Determine the (x, y) coordinate at the center of the cell enclosing the given text.  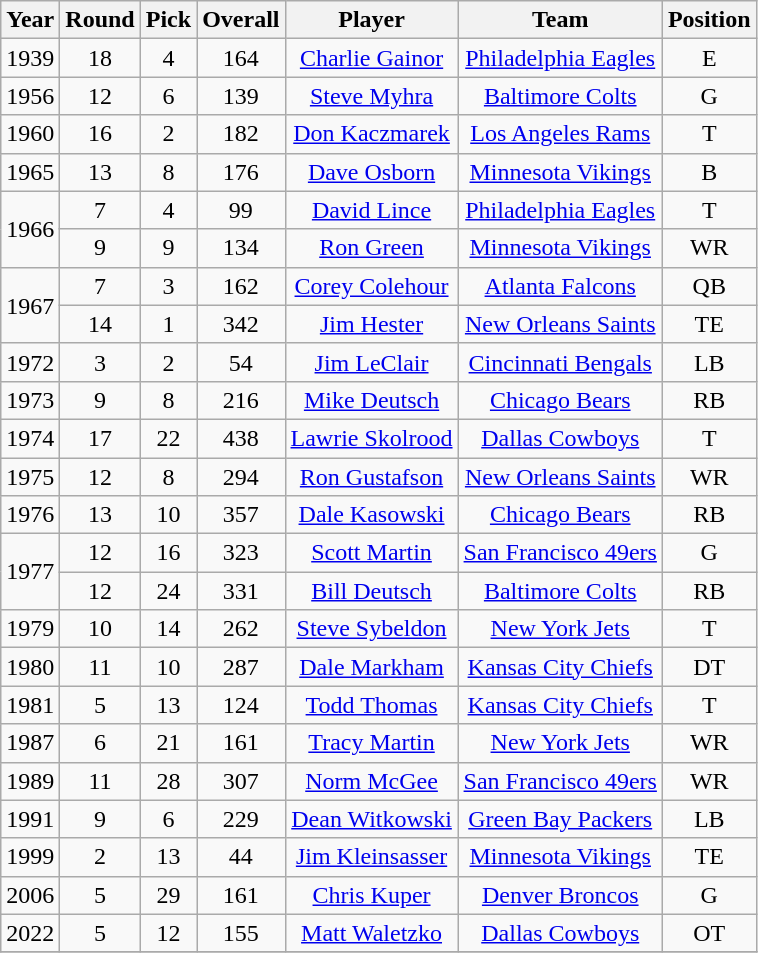
17 (100, 438)
1975 (30, 477)
Jim Hester (372, 324)
262 (241, 629)
1976 (30, 515)
Position (709, 20)
Mike Deutsch (372, 400)
1991 (30, 819)
24 (168, 591)
Round (100, 20)
Steve Sybeldon (372, 629)
1966 (30, 229)
1939 (30, 58)
22 (168, 438)
Dave Osborn (372, 172)
1967 (30, 305)
1989 (30, 781)
1999 (30, 857)
Matt Waletzko (372, 933)
Dale Kasowski (372, 515)
164 (241, 58)
1974 (30, 438)
Jim LeClair (372, 362)
1980 (30, 667)
Scott Martin (372, 553)
1960 (30, 134)
Corey Colehour (372, 286)
Ron Gustafson (372, 477)
Steve Myhra (372, 96)
1979 (30, 629)
Norm McGee (372, 781)
139 (241, 96)
1973 (30, 400)
Tracy Martin (372, 743)
182 (241, 134)
2022 (30, 933)
155 (241, 933)
Lawrie Skolrood (372, 438)
QB (709, 286)
1 (168, 324)
1977 (30, 572)
44 (241, 857)
Player (372, 20)
28 (168, 781)
342 (241, 324)
Year (30, 20)
David Lince (372, 210)
1956 (30, 96)
287 (241, 667)
18 (100, 58)
Green Bay Packers (560, 819)
134 (241, 248)
162 (241, 286)
Charlie Gainor (372, 58)
124 (241, 705)
Atlanta Falcons (560, 286)
1965 (30, 172)
Denver Broncos (560, 895)
Don Kaczmarek (372, 134)
DT (709, 667)
1972 (30, 362)
Chris Kuper (372, 895)
294 (241, 477)
2006 (30, 895)
Los Angeles Rams (560, 134)
Dale Markham (372, 667)
Bill Deutsch (372, 591)
21 (168, 743)
E (709, 58)
OT (709, 933)
99 (241, 210)
216 (241, 400)
176 (241, 172)
Todd Thomas (372, 705)
Cincinnati Bengals (560, 362)
Dean Witkowski (372, 819)
Ron Green (372, 248)
323 (241, 553)
Jim Kleinsasser (372, 857)
1987 (30, 743)
307 (241, 781)
Pick (168, 20)
B (709, 172)
Team (560, 20)
438 (241, 438)
54 (241, 362)
1981 (30, 705)
29 (168, 895)
Overall (241, 20)
229 (241, 819)
357 (241, 515)
331 (241, 591)
